Locate the cell with the specified text and output its [X, Y] center coordinate. 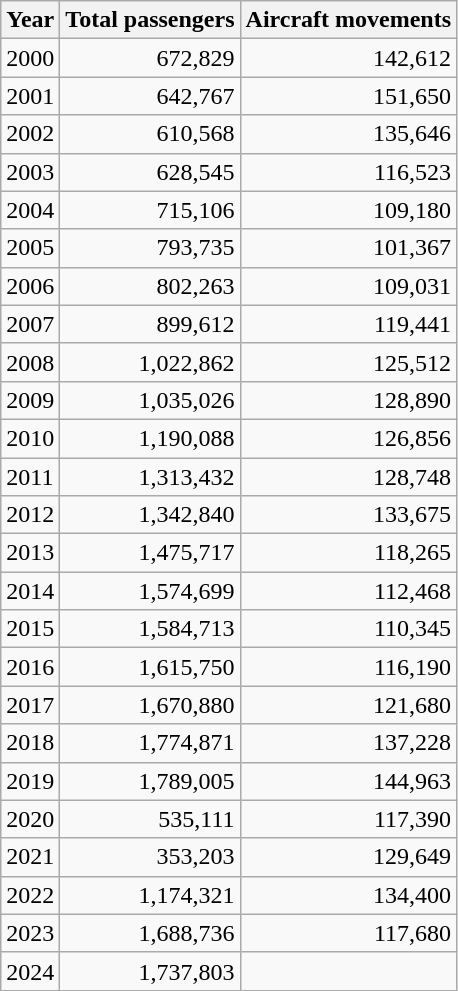
1,475,717 [150, 553]
110,345 [348, 629]
2000 [30, 58]
2012 [30, 515]
793,735 [150, 248]
Year [30, 20]
109,031 [348, 286]
1,670,880 [150, 705]
2003 [30, 172]
2006 [30, 286]
2020 [30, 819]
116,190 [348, 667]
2008 [30, 362]
1,190,088 [150, 438]
121,680 [348, 705]
2013 [30, 553]
899,612 [150, 324]
2021 [30, 857]
134,400 [348, 895]
610,568 [150, 134]
144,963 [348, 781]
118,265 [348, 553]
672,829 [150, 58]
117,680 [348, 933]
1,035,026 [150, 400]
2018 [30, 743]
2015 [30, 629]
1,737,803 [150, 971]
151,650 [348, 96]
129,649 [348, 857]
353,203 [150, 857]
2002 [30, 134]
101,367 [348, 248]
2017 [30, 705]
1,774,871 [150, 743]
2001 [30, 96]
2022 [30, 895]
715,106 [150, 210]
1,022,862 [150, 362]
116,523 [348, 172]
642,767 [150, 96]
117,390 [348, 819]
1,789,005 [150, 781]
628,545 [150, 172]
2004 [30, 210]
2005 [30, 248]
1,574,699 [150, 591]
128,890 [348, 400]
2009 [30, 400]
1,584,713 [150, 629]
2024 [30, 971]
119,441 [348, 324]
128,748 [348, 477]
535,111 [150, 819]
1,313,432 [150, 477]
125,512 [348, 362]
Aircraft movements [348, 20]
2014 [30, 591]
142,612 [348, 58]
2011 [30, 477]
1,615,750 [150, 667]
109,180 [348, 210]
1,342,840 [150, 515]
Total passengers [150, 20]
137,228 [348, 743]
802,263 [150, 286]
2023 [30, 933]
133,675 [348, 515]
2010 [30, 438]
135,646 [348, 134]
112,468 [348, 591]
2019 [30, 781]
1,688,736 [150, 933]
2007 [30, 324]
1,174,321 [150, 895]
126,856 [348, 438]
2016 [30, 667]
